Return the [x, y] coordinate for the center point of the cell that contains the specified text.  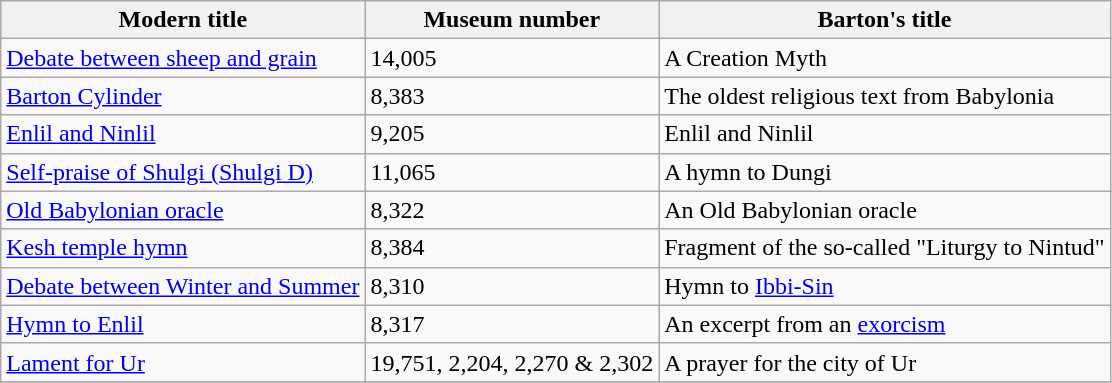
An excerpt from an exorcism [884, 324]
Debate between Winter and Summer [183, 286]
Museum number [512, 20]
Lament for Ur [183, 362]
9,205 [512, 134]
8,322 [512, 210]
8,384 [512, 248]
A prayer for the city of Ur [884, 362]
19,751, 2,204, 2,270 & 2,302 [512, 362]
Hymn to Enlil [183, 324]
8,383 [512, 96]
Barton's title [884, 20]
Barton Cylinder [183, 96]
A Creation Myth [884, 58]
Modern title [183, 20]
Hymn to Ibbi-Sin [884, 286]
8,310 [512, 286]
The oldest religious text from Babylonia [884, 96]
11,065 [512, 172]
14,005 [512, 58]
Debate between sheep and grain [183, 58]
A hymn to Dungi [884, 172]
An Old Babylonian oracle [884, 210]
8,317 [512, 324]
Self-praise of Shulgi (Shulgi D) [183, 172]
Fragment of the so-called "Liturgy to Nintud" [884, 248]
Old Babylonian oracle [183, 210]
Kesh temple hymn [183, 248]
